Provide the (x, y) coordinate of the cell's center where the given text is located.  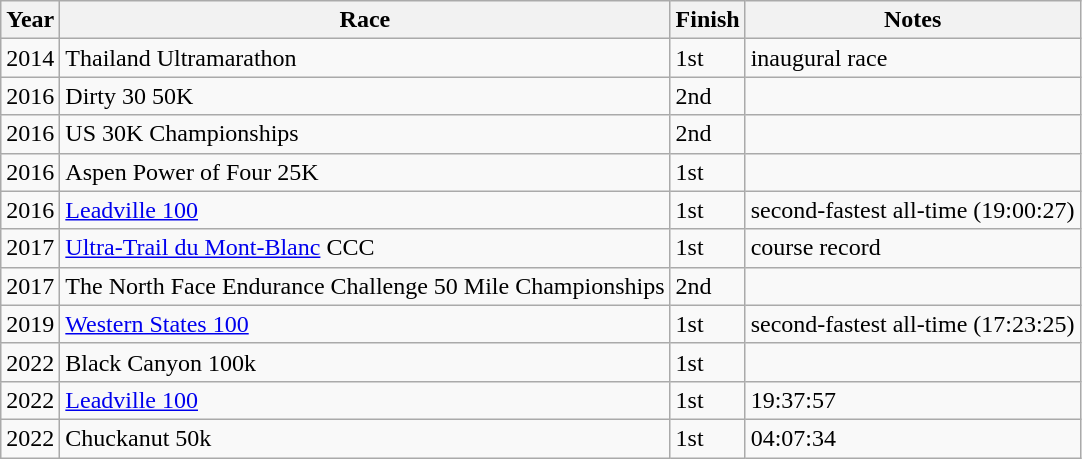
course record (912, 248)
second-fastest all-time (17:23:25) (912, 324)
Dirty 30 50K (365, 96)
2014 (30, 58)
Aspen Power of Four 25K (365, 172)
Thailand Ultramarathon (365, 58)
Notes (912, 20)
Black Canyon 100k (365, 362)
04:07:34 (912, 438)
19:37:57 (912, 400)
The North Face Endurance Challenge 50 Mile Championships (365, 286)
second-fastest all-time (19:00:27) (912, 210)
Finish (708, 20)
inaugural race (912, 58)
Western States 100 (365, 324)
Year (30, 20)
US 30K Championships (365, 134)
Chuckanut 50k (365, 438)
2019 (30, 324)
Ultra-Trail du Mont-Blanc CCC (365, 248)
Race (365, 20)
